From the cell containing the given text, extract its center point as [X, Y] coordinate. 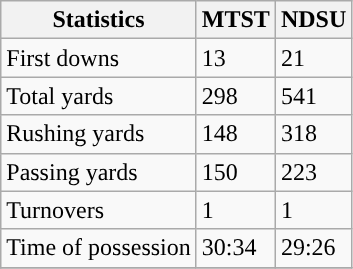
Turnovers [99, 210]
223 [313, 172]
30:34 [236, 248]
13 [236, 58]
Statistics [99, 20]
Total yards [99, 96]
298 [236, 96]
150 [236, 172]
Time of possession [99, 248]
541 [313, 96]
21 [313, 58]
318 [313, 134]
MTST [236, 20]
First downs [99, 58]
29:26 [313, 248]
148 [236, 134]
Rushing yards [99, 134]
Passing yards [99, 172]
NDSU [313, 20]
